Search for the cell housing the specified text and yield its (x, y) center coordinate. 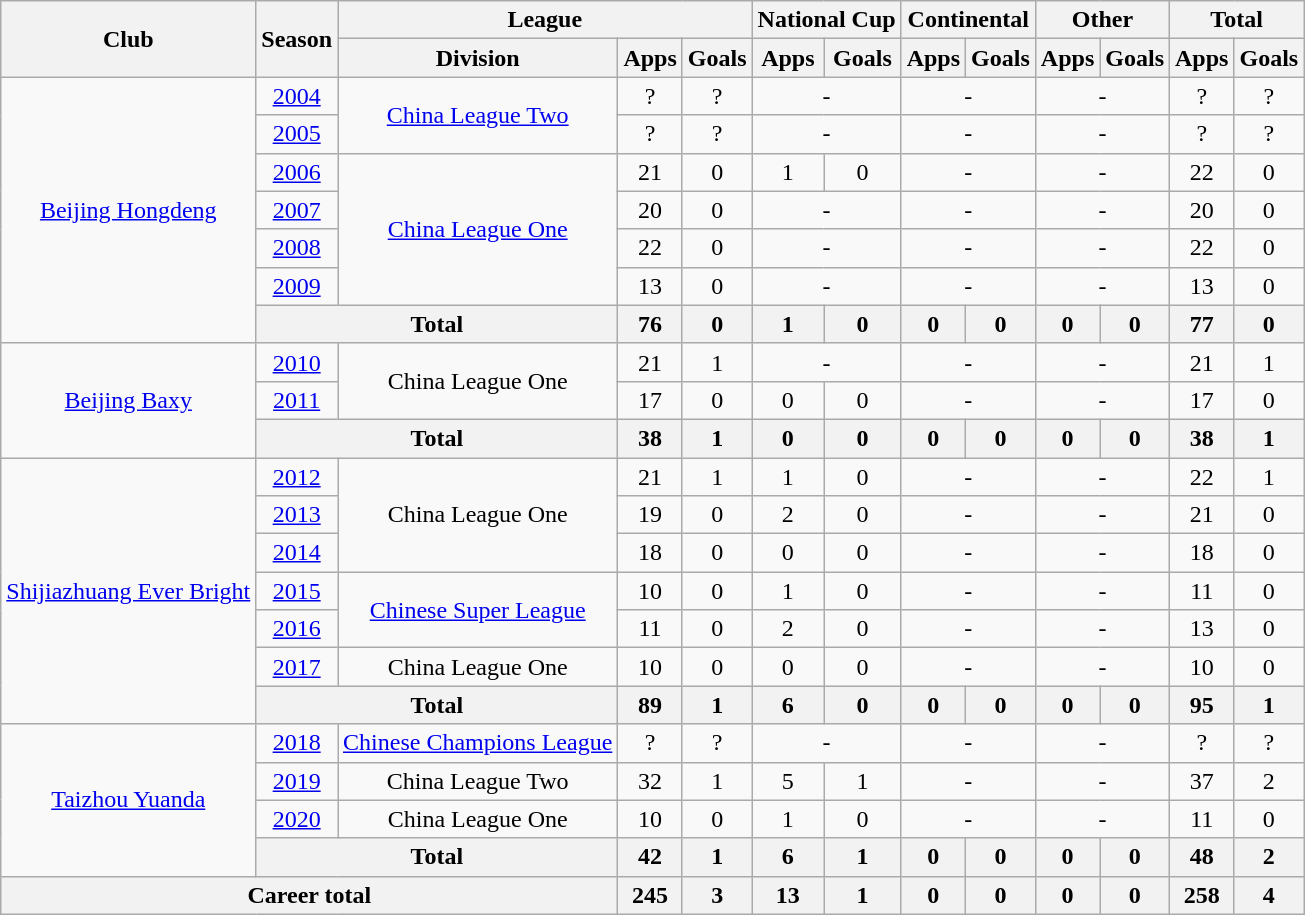
Beijing Baxy (128, 400)
2008 (297, 248)
76 (650, 324)
Shijiazhuang Ever Bright (128, 591)
32 (650, 781)
Continental (968, 20)
2011 (297, 400)
2018 (297, 743)
2012 (297, 477)
Season (297, 39)
Career total (310, 895)
2007 (297, 210)
2017 (297, 667)
3 (717, 895)
Beijing Hongdeng (128, 210)
2014 (297, 553)
2009 (297, 286)
Taizhou Yuanda (128, 800)
5 (788, 781)
Division (478, 58)
2020 (297, 819)
42 (650, 857)
Other (1102, 20)
2016 (297, 629)
245 (650, 895)
2005 (297, 134)
258 (1202, 895)
2015 (297, 591)
48 (1202, 857)
Chinese Super League (478, 610)
2019 (297, 781)
2010 (297, 362)
Chinese Champions League (478, 743)
2013 (297, 515)
37 (1202, 781)
2006 (297, 172)
19 (650, 515)
77 (1202, 324)
2004 (297, 96)
Club (128, 39)
League (546, 20)
95 (1202, 705)
National Cup (826, 20)
89 (650, 705)
4 (1269, 895)
